Determine the (x, y) coordinate at the center of the cell enclosing the given text.  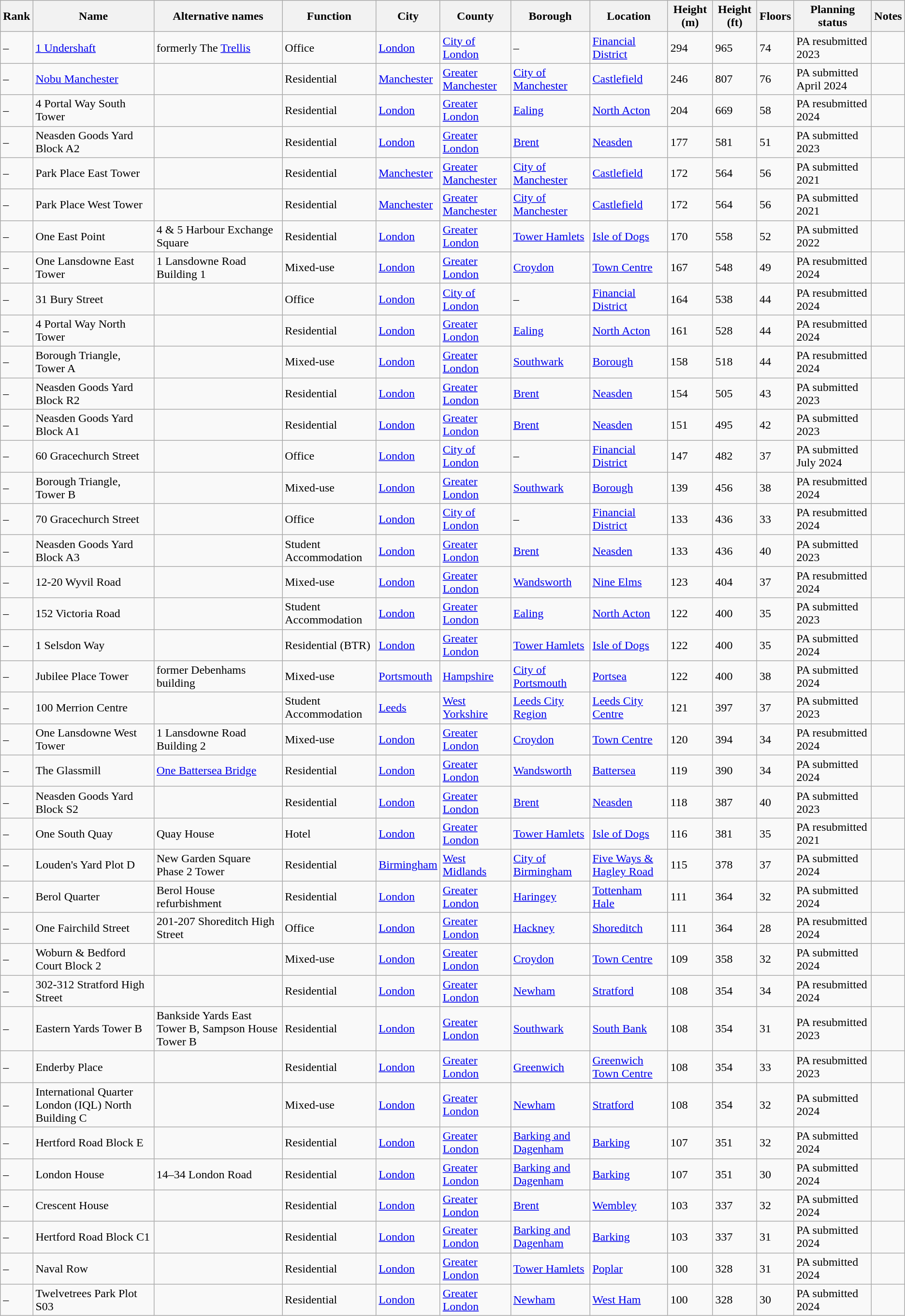
482 (735, 456)
Tottenham Hale (628, 896)
Hertford Road Block C1 (93, 1237)
528 (735, 331)
4 Portal Way North Tower (93, 331)
City (408, 16)
118 (690, 802)
London House (93, 1174)
Function (329, 16)
4 Portal Way South Tower (93, 110)
Neasden Goods Yard Block A1 (93, 425)
One Lansdowne East Tower (93, 268)
1 Lansdowne Road Building 1 (218, 268)
Jubilee Place Tower (93, 677)
Woburn & Bedford Court Block 2 (93, 960)
Portsea (628, 677)
PA submitted 2022 (832, 236)
Haringey (550, 896)
378 (735, 865)
495 (735, 425)
246 (690, 79)
390 (735, 770)
381 (735, 833)
Bankside Yards East Tower B, Sampson House Tower B (218, 1029)
170 (690, 236)
404 (735, 582)
52 (775, 236)
Floors (775, 16)
Residential (BTR) (329, 645)
58 (775, 110)
Birmingham (408, 865)
Neasden Goods Yard Block S2 (93, 802)
76 (775, 79)
669 (735, 110)
Leeds City Region (550, 708)
Neasden Goods Yard Block A3 (93, 551)
201-207 Shoreditch High Street (218, 928)
51 (775, 142)
former Debenhams building (218, 677)
Eastern Yards Tower B (93, 1029)
City of Birmingham (550, 865)
One Lansdowne West Tower (93, 739)
Hotel (329, 833)
Five Ways & Hagley Road (628, 865)
PA resubmitted 2021 (832, 833)
60 Gracechurch Street (93, 456)
70 Gracechurch Street (93, 519)
151 (690, 425)
PA submitted April 2024 (832, 79)
West Midlands (475, 865)
Hampshire (475, 677)
177 (690, 142)
One East Point (93, 236)
74 (775, 47)
1 Lansdowne Road Building 2 (218, 739)
109 (690, 960)
Enderby Place (93, 1067)
One Battersea Bridge (218, 770)
Greenwich Town Centre (628, 1067)
Berol Quarter (93, 896)
Name (93, 16)
387 (735, 802)
965 (735, 47)
42 (775, 425)
Shoreditch (628, 928)
formerly The Trellis (218, 47)
Park Place West Tower (93, 205)
807 (735, 79)
1 Undershaft (93, 47)
West Yorkshire (475, 708)
Berol House refurbishment (218, 896)
139 (690, 488)
120 (690, 739)
Borough Triangle, Tower A (93, 362)
154 (690, 393)
Hertford Road Block E (93, 1142)
302-312 Stratford High Street (93, 991)
International Quarter London (IQL) North Building C (93, 1105)
Rank (16, 16)
Alternative names (218, 16)
Location (628, 16)
548 (735, 268)
Borough Triangle, Tower B (93, 488)
Crescent House (93, 1205)
South Bank (628, 1029)
397 (735, 708)
Height (m) (690, 16)
1 Selsdon Way (93, 645)
538 (735, 299)
Naval Row (93, 1268)
Notes (889, 16)
Neasden Goods Yard Block A2 (93, 142)
West Ham (628, 1300)
123 (690, 582)
294 (690, 47)
Nobu Manchester (93, 79)
Park Place East Tower (93, 173)
PA submitted July 2024 (832, 456)
Louden's Yard Plot D (93, 865)
100 Merrion Centre (93, 708)
31 Bury Street (93, 299)
358 (735, 960)
49 (775, 268)
505 (735, 393)
Poplar (628, 1268)
The Glassmill (93, 770)
12-20 Wyvil Road (93, 582)
115 (690, 865)
119 (690, 770)
558 (735, 236)
394 (735, 739)
New Garden Square Phase 2 Tower (218, 865)
581 (735, 142)
Quay House (218, 833)
Greenwich (550, 1067)
167 (690, 268)
Neasden Goods Yard Block R2 (93, 393)
County (475, 16)
Leeds City Centre (628, 708)
Hackney (550, 928)
4 & 5 Harbour Exchange Square (218, 236)
Wembley (628, 1205)
One South Quay (93, 833)
Height (ft) (735, 16)
116 (690, 833)
518 (735, 362)
Planning status (832, 16)
147 (690, 456)
161 (690, 331)
City of Portsmouth (550, 677)
456 (735, 488)
Portsmouth (408, 677)
164 (690, 299)
43 (775, 393)
Battersea (628, 770)
14–34 London Road (218, 1174)
28 (775, 928)
121 (690, 708)
204 (690, 110)
Leeds (408, 708)
Nine Elms (628, 582)
Twelvetrees Park Plot S03 (93, 1300)
One Fairchild Street (93, 928)
152 Victoria Road (93, 614)
158 (690, 362)
